Locate the cell with the specified text and output its (X, Y) center coordinate. 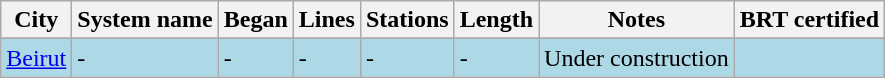
Stations (407, 20)
Under construction (637, 58)
City (36, 20)
Lines (326, 20)
Beirut (36, 58)
BRT certified (809, 20)
System name (145, 20)
Notes (637, 20)
Length (496, 20)
Began (256, 20)
